Identify which cell holds the provided text, then report its [X, Y] central coordinate. 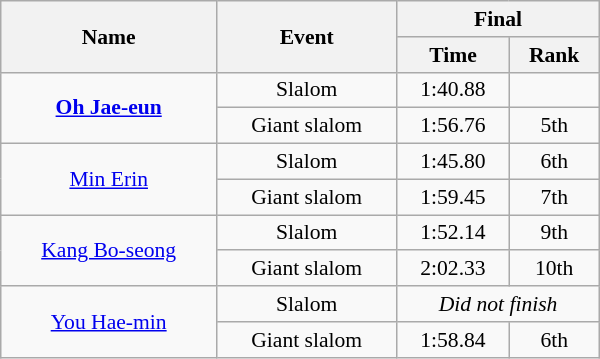
Event [307, 36]
1:45.80 [453, 162]
Time [453, 55]
Final [498, 19]
1:52.14 [453, 233]
1:58.84 [453, 340]
You Hae-min [109, 322]
1:56.76 [453, 126]
5th [554, 126]
Min Erin [109, 180]
9th [554, 233]
10th [554, 269]
1:40.88 [453, 90]
Oh Jae-eun [109, 108]
Did not finish [498, 304]
Rank [554, 55]
Name [109, 36]
2:02.33 [453, 269]
7th [554, 197]
Kang Bo-seong [109, 250]
1:59.45 [453, 197]
